Determine the [X, Y] coordinate at the center of the cell enclosing the given text.  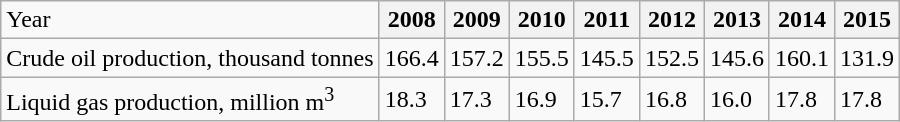
157.2 [476, 58]
16.8 [672, 100]
16.9 [542, 100]
15.7 [606, 100]
166.4 [412, 58]
152.5 [672, 58]
131.9 [868, 58]
2012 [672, 20]
Liquid gas production, million m3 [190, 100]
2008 [412, 20]
145.6 [736, 58]
Year [190, 20]
17.3 [476, 100]
2009 [476, 20]
2014 [802, 20]
2015 [868, 20]
2011 [606, 20]
18.3 [412, 100]
Crude oil production, thousand tonnes [190, 58]
145.5 [606, 58]
2010 [542, 20]
160.1 [802, 58]
16.0 [736, 100]
155.5 [542, 58]
2013 [736, 20]
